Find where the given text appears and provide that cell's center as [x, y] coordinate. 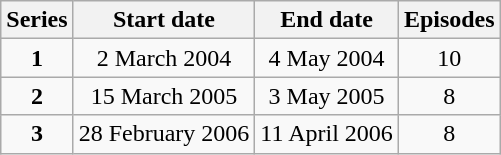
4 May 2004 [327, 58]
Series [37, 20]
2 [37, 96]
3 May 2005 [327, 96]
15 March 2005 [164, 96]
End date [327, 20]
28 February 2006 [164, 134]
Episodes [449, 20]
3 [37, 134]
2 March 2004 [164, 58]
11 April 2006 [327, 134]
Start date [164, 20]
10 [449, 58]
1 [37, 58]
